Extract the [X, Y] coordinate from the center of the cell holding the provided text.  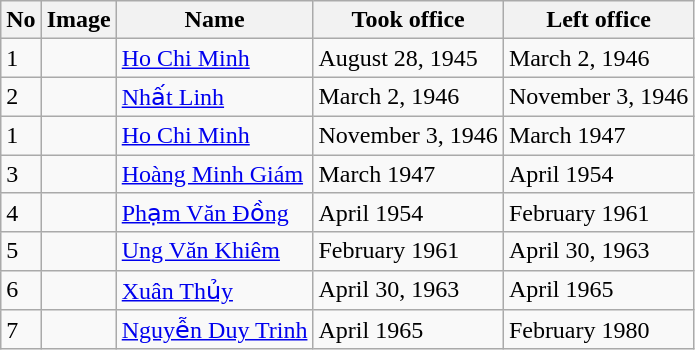
Nguyễn Duy Trinh [214, 330]
Phạm Văn Đồng [214, 213]
4 [21, 213]
Nhất Linh [214, 97]
5 [21, 251]
Hoàng Minh Giám [214, 173]
2 [21, 97]
3 [21, 173]
7 [21, 330]
February 1980 [598, 330]
Ung Văn Khiêm [214, 251]
Xuân Thủy [214, 290]
Took office [408, 20]
August 28, 1945 [408, 58]
6 [21, 290]
Left office [598, 20]
Name [214, 20]
Image [78, 20]
No [21, 20]
